Determine the (X, Y) coordinate at the center of the cell enclosing the given text.  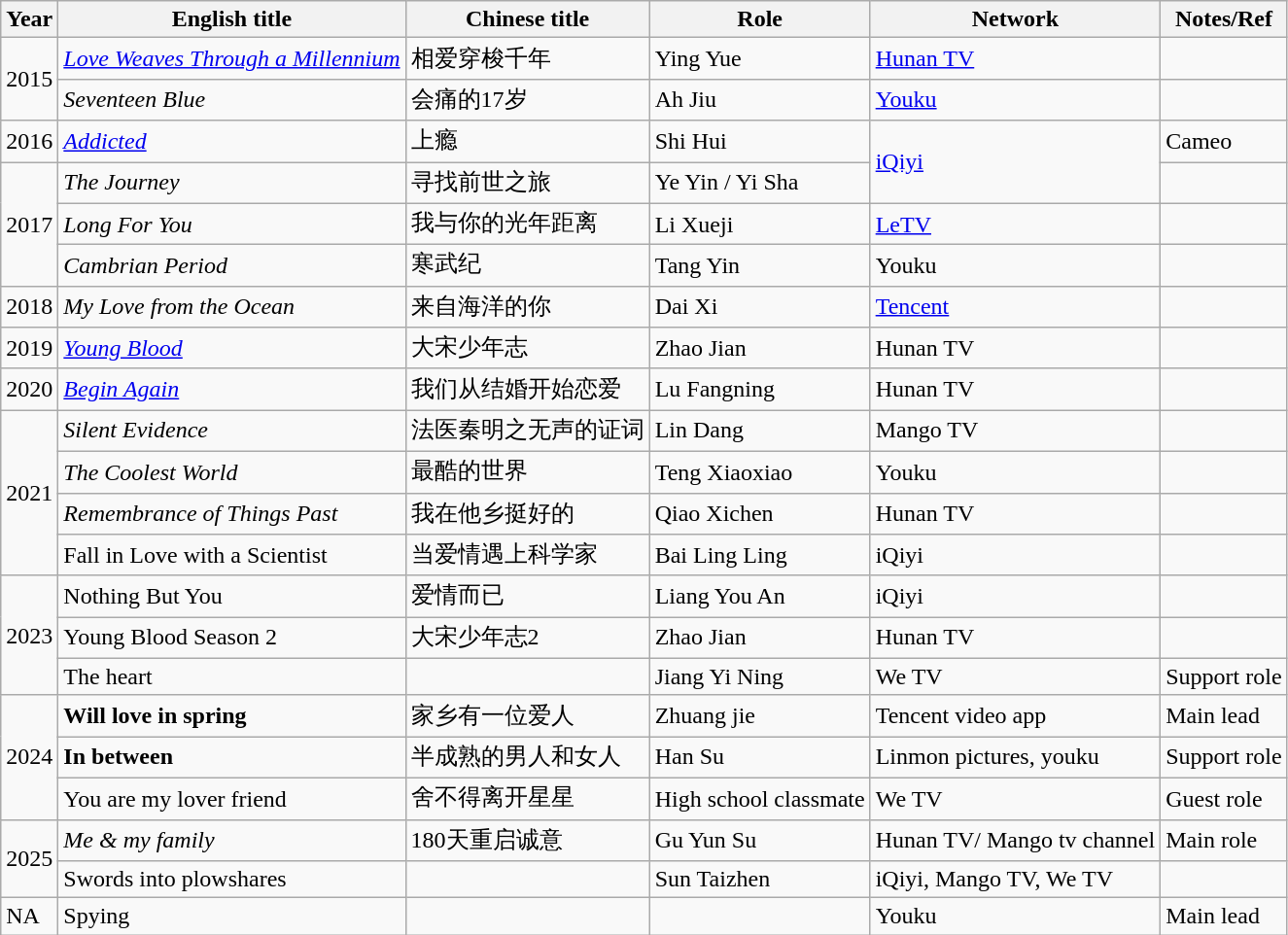
LeTV (1015, 224)
Cameo (1224, 142)
2018 (29, 307)
Me & my family (231, 840)
Jiang Yi Ning (760, 676)
Bai Ling Ling (760, 556)
Han Su (760, 758)
Mango TV (1015, 432)
Young Blood (231, 348)
舍不得离开星星 (527, 799)
Tencent video app (1015, 715)
上瘾 (527, 142)
我与你的光年距离 (527, 224)
来自海洋的你 (527, 307)
Zhuang jie (760, 715)
2021 (29, 493)
相爱穿梭千年 (527, 58)
大宋少年志 (527, 348)
Role (760, 19)
Will love in spring (231, 715)
2025 (29, 859)
Ye Yin / Yi Sha (760, 183)
You are my lover friend (231, 799)
半成熟的男人和女人 (527, 758)
寻找前世之旅 (527, 183)
Shi Hui (760, 142)
Li Xueji (760, 224)
Main role (1224, 840)
Begin Again (231, 389)
2016 (29, 142)
2024 (29, 757)
家乡有一位爱人 (527, 715)
Addicted (231, 142)
Dai Xi (760, 307)
2017 (29, 224)
Tang Yin (760, 266)
Year (29, 19)
Cambrian Period (231, 266)
Teng Xiaoxiao (760, 472)
Qiao Xichen (760, 513)
会痛的17岁 (527, 99)
2020 (29, 389)
iQiyi, Mango TV, We TV (1015, 880)
2015 (29, 80)
Love Weaves Through a Millennium (231, 58)
Gu Yun Su (760, 840)
Swords into plowshares (231, 880)
Spying (231, 917)
The Coolest World (231, 472)
Notes/Ref (1224, 19)
Long For You (231, 224)
Liang You An (760, 597)
Seventeen Blue (231, 99)
爱情而已 (527, 597)
The Journey (231, 183)
The heart (231, 676)
Linmon pictures, youku (1015, 758)
Young Blood Season 2 (231, 638)
In between (231, 758)
English title (231, 19)
Lin Dang (760, 432)
Chinese title (527, 19)
High school classmate (760, 799)
Tencent (1015, 307)
Nothing But You (231, 597)
Sun Taizhen (760, 880)
当爱情遇上科学家 (527, 556)
180天重启诚意 (527, 840)
我在他乡挺好的 (527, 513)
2023 (29, 636)
Guest role (1224, 799)
My Love from the Ocean (231, 307)
大宋少年志2 (527, 638)
寒武纪 (527, 266)
Lu Fangning (760, 389)
NA (29, 917)
Silent Evidence (231, 432)
Network (1015, 19)
Remembrance of Things Past (231, 513)
2019 (29, 348)
我们从结婚开始恋爱 (527, 389)
Fall in Love with a Scientist (231, 556)
Ying Yue (760, 58)
法医秦明之无声的证词 (527, 432)
Ah Jiu (760, 99)
最酷的世界 (527, 472)
Hunan TV/ Mango tv channel (1015, 840)
